Pinpoint the cell where the given text exists, returning its (x, y) midpoint coordinate. 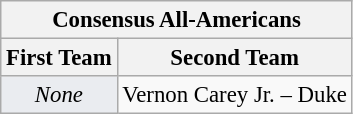
Consensus All-Americans (176, 20)
Vernon Carey Jr. – Duke (234, 95)
None (59, 95)
First Team (59, 58)
Second Team (234, 58)
